Determine the [X, Y] coordinate at the center of the cell enclosing the given text.  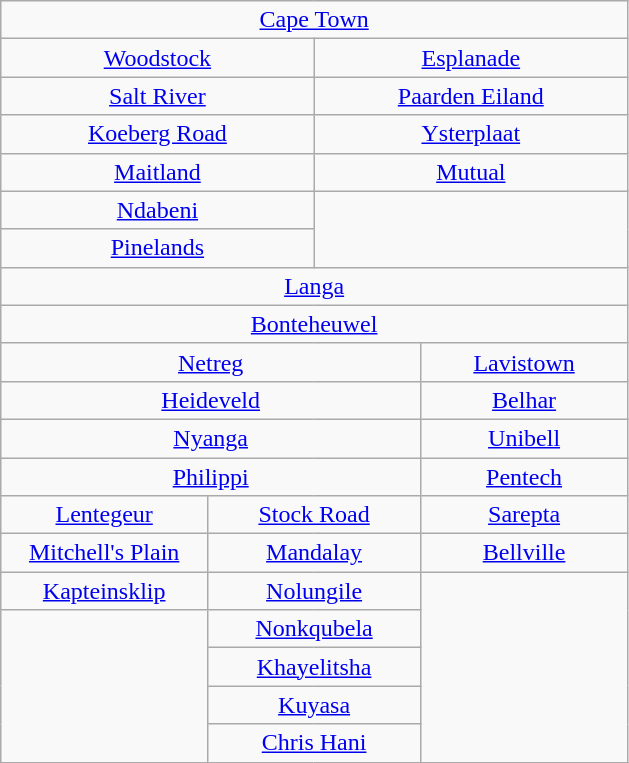
Kuyasa [314, 705]
Pentech [524, 477]
Chris Hani [314, 743]
Nolungile [314, 591]
Kapteinsklip [104, 591]
Esplanade [470, 58]
Koeberg Road [158, 134]
Lentegeur [104, 515]
Khayelitsha [314, 667]
Stock Road [314, 515]
Nyanga [211, 438]
Belhar [524, 400]
Paarden Eiland [470, 96]
Mandalay [314, 553]
Ysterplaat [470, 134]
Maitland [158, 172]
Woodstock [158, 58]
Mutual [470, 172]
Philippi [211, 477]
Netreg [211, 362]
Ndabeni [158, 210]
Pinelands [158, 248]
Nonkqubela [314, 629]
Bellville [524, 553]
Unibell [524, 438]
Bonteheuwel [314, 324]
Langa [314, 286]
Sarepta [524, 515]
Cape Town [314, 20]
Mitchell's Plain [104, 553]
Salt River [158, 96]
Heideveld [211, 400]
Lavistown [524, 362]
